Output the (X, Y) coordinate of the center of the cell containing the given text.  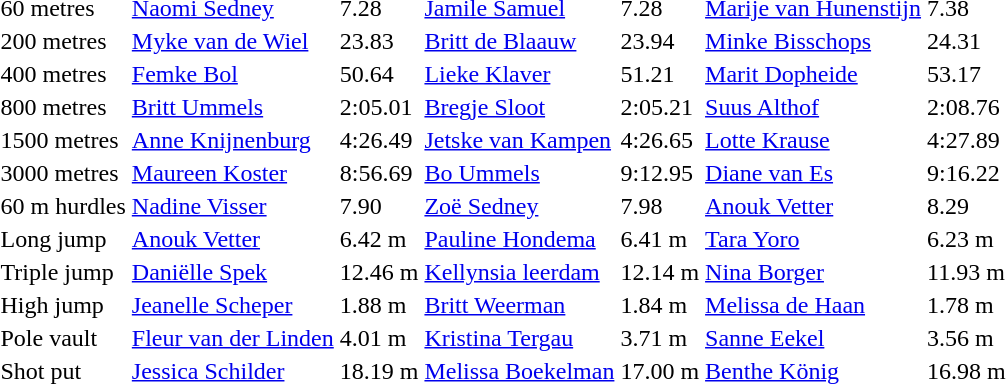
Nadine Visser (232, 206)
Kellynsia leerdam (520, 272)
7.98 (660, 206)
Daniëlle Spek (232, 272)
Kristina Tergau (520, 338)
Bo Ummels (520, 173)
Pauline Hondema (520, 239)
2:05.21 (660, 107)
4:26.65 (660, 140)
Marit Dopheide (814, 74)
Myke van de Wiel (232, 41)
Lieke Klaver (520, 74)
1.84 m (660, 305)
4.01 m (379, 338)
9:12.95 (660, 173)
Fleur van der Linden (232, 338)
Femke Bol (232, 74)
Melissa de Haan (814, 305)
Minke Bisschops (814, 41)
Lotte Krause (814, 140)
Britt Ummels (232, 107)
8:56.69 (379, 173)
Diane van Es (814, 173)
2:05.01 (379, 107)
6.41 m (660, 239)
Jeanelle Scheper (232, 305)
Tara Yoro (814, 239)
6.42 m (379, 239)
51.21 (660, 74)
Nina Borger (814, 272)
12.46 m (379, 272)
Jetske van Kampen (520, 140)
Anne Knijnenburg (232, 140)
1.88 m (379, 305)
Britt Weerman (520, 305)
Suus Althof (814, 107)
Maureen Koster (232, 173)
Sanne Eekel (814, 338)
23.94 (660, 41)
12.14 m (660, 272)
7.90 (379, 206)
Zoë Sedney (520, 206)
23.83 (379, 41)
3.71 m (660, 338)
Bregje Sloot (520, 107)
Britt de Blaauw (520, 41)
4:26.49 (379, 140)
50.64 (379, 74)
